From the cell containing the given text, extract its center point as [x, y] coordinate. 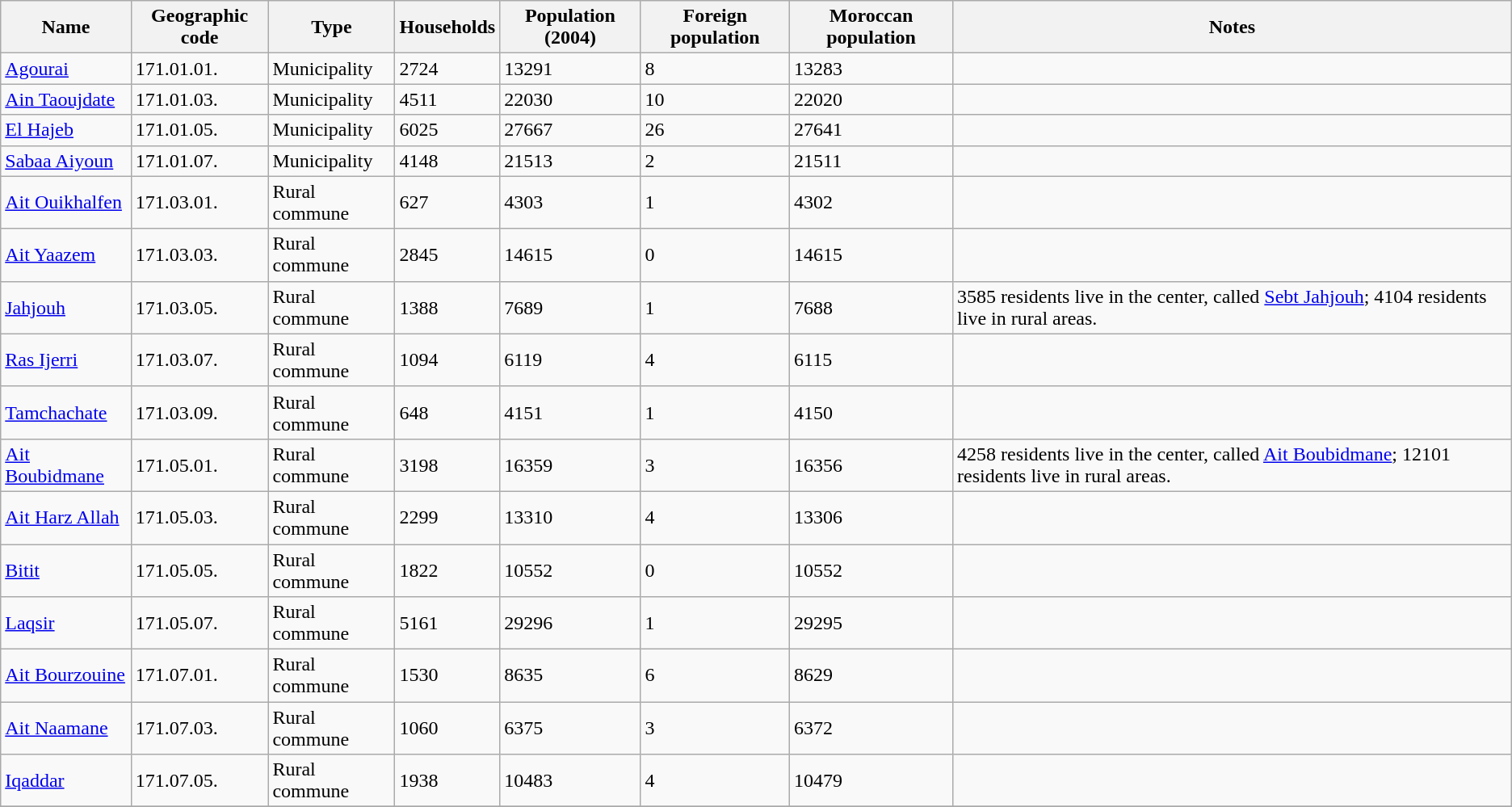
Ain Taoujdate [66, 99]
13283 [871, 69]
2 [715, 161]
7689 [570, 307]
6119 [570, 360]
Agourai [66, 69]
27641 [871, 130]
8 [715, 69]
Foreign population [715, 27]
4258 residents live in the center, called Ait Boubidmane; 12101 residents live in rural areas. [1233, 465]
21511 [871, 161]
Ait Bourzouine [66, 675]
627 [447, 202]
171.07.03. [199, 729]
Name [66, 27]
Tamchachate [66, 412]
171.01.03. [199, 99]
Ait Naamane [66, 729]
171.07.01. [199, 675]
4302 [871, 202]
6115 [871, 360]
Jahjouh [66, 307]
8629 [871, 675]
171.07.05. [199, 780]
4148 [447, 161]
Bitit [66, 570]
171.05.01. [199, 465]
Notes [1233, 27]
1530 [447, 675]
6 [715, 675]
29295 [871, 624]
Laqsir [66, 624]
1822 [447, 570]
Ait Ouikhalfen [66, 202]
3198 [447, 465]
Moroccan population [871, 27]
El Hajeb [66, 130]
Households [447, 27]
7688 [871, 307]
171.05.03. [199, 517]
27667 [570, 130]
171.03.07. [199, 360]
6372 [871, 729]
2845 [447, 255]
Iqaddar [66, 780]
3585 residents live in the center, called Sebt Jahjouh; 4104 residents live in rural areas. [1233, 307]
16356 [871, 465]
Sabaa Aiyoun [66, 161]
21513 [570, 161]
13291 [570, 69]
22030 [570, 99]
16359 [570, 465]
5161 [447, 624]
Type [331, 27]
Ait Yaazem [66, 255]
29296 [570, 624]
171.03.05. [199, 307]
171.05.05. [199, 570]
2299 [447, 517]
171.01.01. [199, 69]
171.03.09. [199, 412]
1094 [447, 360]
13310 [570, 517]
Geographic code [199, 27]
4303 [570, 202]
10479 [871, 780]
22020 [871, 99]
26 [715, 130]
648 [447, 412]
2724 [447, 69]
1060 [447, 729]
171.01.07. [199, 161]
8635 [570, 675]
171.03.03. [199, 255]
171.01.05. [199, 130]
1938 [447, 780]
10483 [570, 780]
Population (2004) [570, 27]
6375 [570, 729]
Ait Harz Allah [66, 517]
4150 [871, 412]
13306 [871, 517]
6025 [447, 130]
10 [715, 99]
171.03.01. [199, 202]
4151 [570, 412]
Ras Ijerri [66, 360]
1388 [447, 307]
Ait Boubidmane [66, 465]
4511 [447, 99]
171.05.07. [199, 624]
